Identify which cell holds the provided text, then report its (x, y) central coordinate. 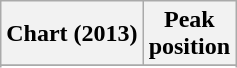
Chart (2013) (72, 34)
Peakposition (189, 34)
